Return the [x, y] coordinate for the center point of the cell that contains the specified text.  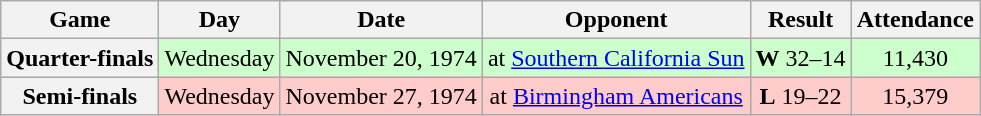
15,379 [915, 96]
Date [381, 20]
Attendance [915, 20]
at Southern California Sun [616, 58]
W 32–14 [800, 58]
11,430 [915, 58]
November 27, 1974 [381, 96]
Semi-finals [80, 96]
L 19–22 [800, 96]
Day [220, 20]
Opponent [616, 20]
at Birmingham Americans [616, 96]
Game [80, 20]
Result [800, 20]
Quarter-finals [80, 58]
November 20, 1974 [381, 58]
